Capture the cell that displays the provided text and extract its (x, y) central coordinate. 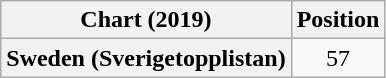
Chart (2019) (146, 20)
Position (338, 20)
57 (338, 58)
Sweden (Sverigetopplistan) (146, 58)
